Identify which cell holds the provided text, then report its [x, y] central coordinate. 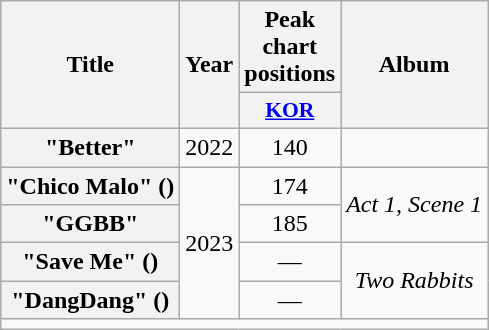
2022 [210, 147]
185 [290, 224]
"DangDang" () [90, 300]
Act 1, Scene 1 [414, 204]
"Save Me" () [90, 262]
Album [414, 65]
Two Rabbits [414, 281]
Title [90, 65]
2023 [210, 242]
"Chico Malo" () [90, 185]
140 [290, 147]
KOR [290, 111]
"Better" [90, 147]
Year [210, 65]
Peak chart positions [290, 47]
174 [290, 185]
"GGBB" [90, 224]
